For the text-containing cell, return its midpoint in [x, y] coordinate format. 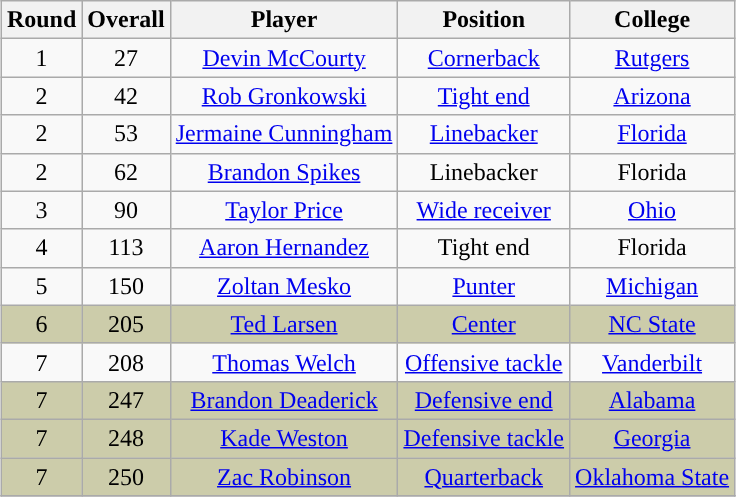
Punter [484, 286]
Vanderbilt [652, 362]
Georgia [652, 438]
4 [41, 248]
College [652, 20]
250 [126, 477]
150 [126, 286]
5 [41, 286]
Brandon Deaderick [284, 400]
Ohio [652, 210]
Aaron Hernandez [284, 248]
Brandon Spikes [284, 172]
NC State [652, 324]
Thomas Welch [284, 362]
Position [484, 20]
62 [126, 172]
Jermaine Cunningham [284, 134]
Center [484, 324]
Quarterback [484, 477]
Devin McCourty [284, 58]
Arizona [652, 96]
3 [41, 210]
6 [41, 324]
Offensive tackle [484, 362]
Wide receiver [484, 210]
208 [126, 362]
Zac Robinson [284, 477]
205 [126, 324]
Player [284, 20]
248 [126, 438]
Cornerback [484, 58]
42 [126, 96]
Rutgers [652, 58]
247 [126, 400]
Oklahoma State [652, 477]
27 [126, 58]
Michigan [652, 286]
53 [126, 134]
Rob Gronkowski [284, 96]
Zoltan Mesko [284, 286]
Defensive end [484, 400]
Defensive tackle [484, 438]
113 [126, 248]
1 [41, 58]
Overall [126, 20]
Taylor Price [284, 210]
Kade Weston [284, 438]
Round [41, 20]
90 [126, 210]
Alabama [652, 400]
Ted Larsen [284, 324]
